Detect which cell encompasses the target text, then output its [X, Y] center coordinate. 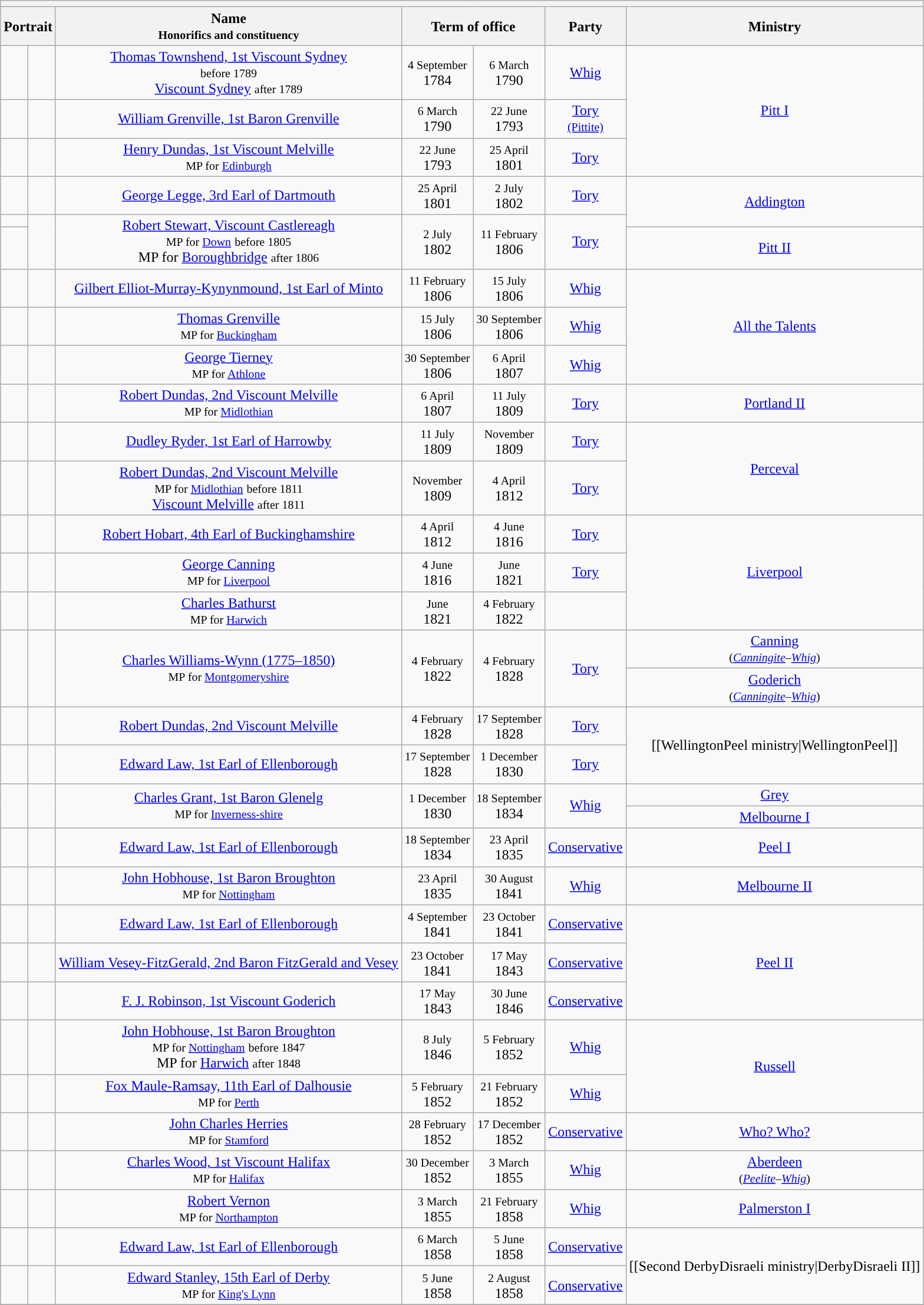
Peel II [774, 962]
[[Second DerbyDisraeli ministry|DerbyDisraeli II]] [774, 1266]
John Hobhouse, 1st Baron BroughtonMP for Nottingham before 1847MP for Harwich after 1848 [229, 1047]
Robert Dundas, 2nd Viscount Melville [229, 726]
John Charles HerriesMP for Stamford [229, 1132]
30 June1846 [509, 1001]
Charles Grant, 1st Baron GlenelgMP for Inverness-shire [229, 806]
NameHonorifics and constituency [229, 26]
28 February1852 [438, 1132]
Robert Hobart, 4th Earl of Buckinghamshire [229, 534]
Pitt I [774, 111]
Fox Maule-Ramsay, 11th Earl of DalhousieMP for Perth [229, 1093]
Term of office [474, 26]
Russell [774, 1066]
Portrait [28, 26]
F. J. Robinson, 1st Viscount Goderich [229, 1001]
Grey [774, 795]
4 September1841 [438, 924]
21 February1858 [509, 1208]
Robert Dundas, 2nd Viscount MelvilleMP for Midlothian [229, 403]
Charles BathurstMP for Harwich [229, 611]
Perceval [774, 468]
William Vesey-FitzGerald, 2nd Baron FitzGerald and Vesey [229, 962]
Palmerston I [774, 1208]
George Legge, 3rd Earl of Dartmouth [229, 196]
George TierneyMP for Athlone [229, 364]
Ministry [774, 26]
Portland II [774, 403]
8 July1846 [438, 1047]
21 February1852 [509, 1093]
Peel I [774, 848]
William Grenville, 1st Baron Grenville [229, 119]
4 September1784 [438, 72]
Robert VernonMP for Northampton [229, 1208]
Melbourne II [774, 885]
Thomas Townshend, 1st Viscount Sydneybefore 1789Viscount Sydney after 1789 [229, 72]
Addington [774, 202]
6 March1858 [438, 1247]
Tory(Pittite) [586, 119]
Liverpool [774, 573]
Pitt II [774, 248]
Charles Wood, 1st Viscount HalifaxMP for Halifax [229, 1171]
Party [586, 26]
Robert Stewart, Viscount CastlereaghMP for Down before 1805MP for Boroughbridge after 1806 [229, 242]
Gilbert Elliot-Murray-Kynynmound, 1st Earl of Minto [229, 288]
2 August1858 [509, 1285]
Edward Stanley, 15th Earl of DerbyMP for King's Lynn [229, 1285]
[[WellingtonPeel ministry|WellingtonPeel]] [774, 745]
Goderich(Canningite–Whig) [774, 687]
All the Talents [774, 327]
George CanningMP for Liverpool [229, 573]
Robert Dundas, 2nd Viscount MelvilleMP for Midlothian before 1811Viscount Melville after 1811 [229, 488]
Dudley Ryder, 1st Earl of Harrowby [229, 441]
Melbourne I [774, 817]
17 December1852 [509, 1132]
John Hobhouse, 1st Baron BroughtonMP for Nottingham [229, 885]
Charles Williams-Wynn (1775–1850)MP for Montgomeryshire [229, 668]
Who? Who? [774, 1132]
Canning(Canningite–Whig) [774, 650]
30 August1841 [509, 885]
Henry Dundas, 1st Viscount MelvilleMP for Edinburgh [229, 157]
Aberdeen(Peelite–Whig) [774, 1171]
30 December1852 [438, 1171]
Thomas GrenvilleMP for Buckingham [229, 327]
